Scan for the cell matching the given text and deliver its [X, Y] coordinate at center. 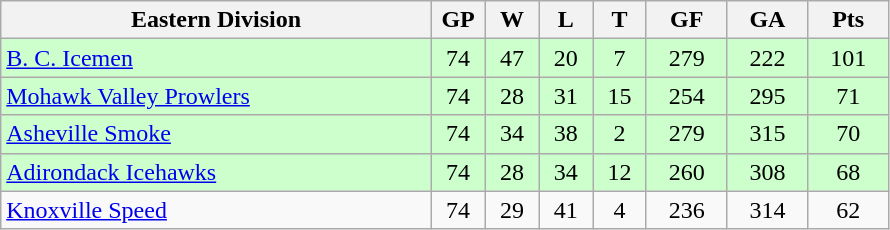
29 [512, 210]
71 [848, 96]
Asheville Smoke [216, 134]
4 [620, 210]
2 [620, 134]
101 [848, 58]
314 [768, 210]
Pts [848, 20]
Mohawk Valley Prowlers [216, 96]
38 [566, 134]
Knoxville Speed [216, 210]
254 [686, 96]
W [512, 20]
315 [768, 134]
Adirondack Icehawks [216, 172]
41 [566, 210]
GF [686, 20]
15 [620, 96]
12 [620, 172]
260 [686, 172]
L [566, 20]
62 [848, 210]
7 [620, 58]
20 [566, 58]
222 [768, 58]
31 [566, 96]
68 [848, 172]
236 [686, 210]
GP [458, 20]
47 [512, 58]
T [620, 20]
Eastern Division [216, 20]
B. C. Icemen [216, 58]
295 [768, 96]
308 [768, 172]
GA [768, 20]
70 [848, 134]
